Find where the given text appears and provide that cell's center as [X, Y] coordinate. 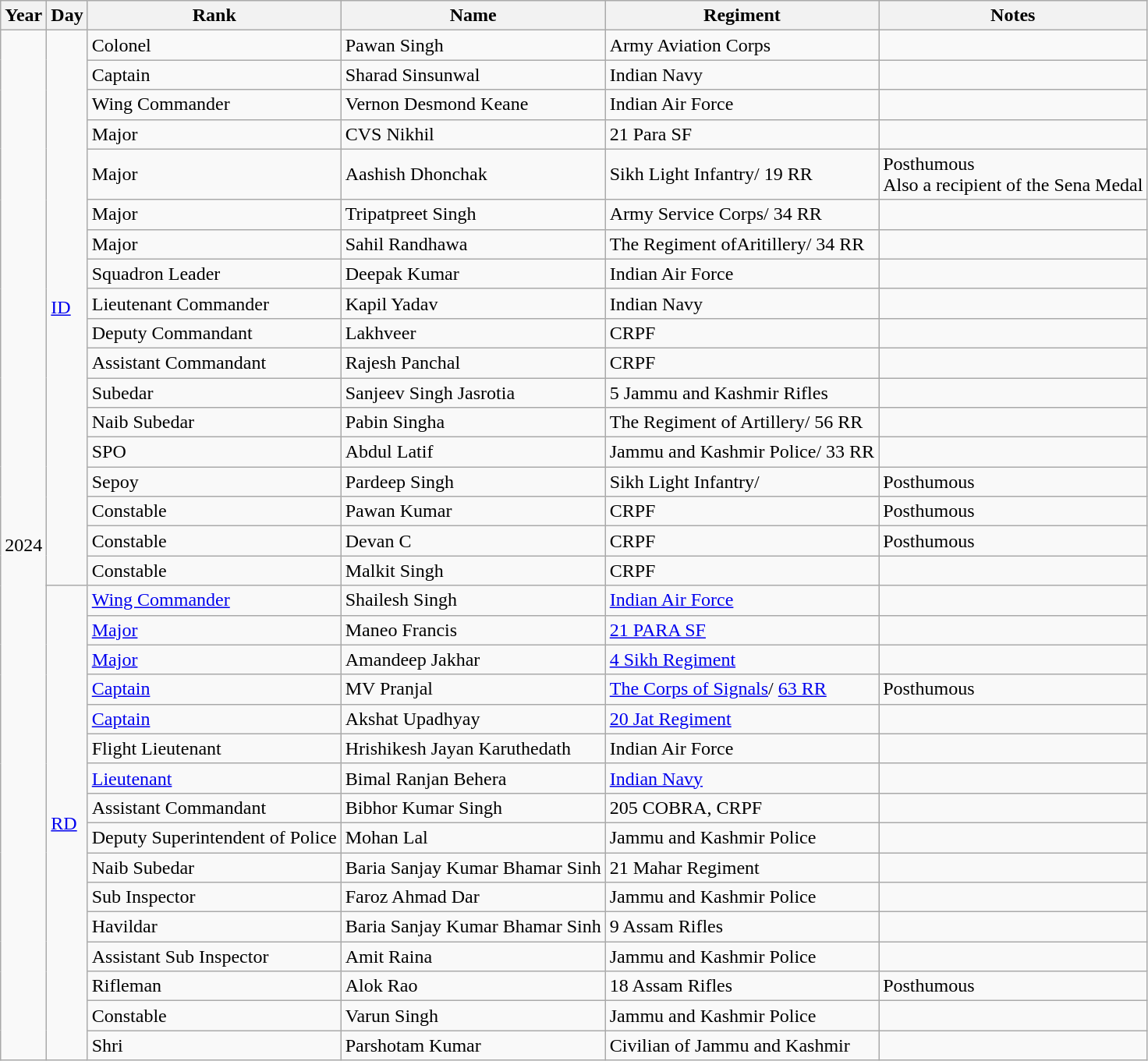
The Corps of Signals/ 63 RR [742, 689]
Kapil Yadav [473, 303]
Devan C [473, 541]
Sikh Light Infantry/ [742, 482]
Pabin Singha [473, 423]
Year [23, 16]
Rajesh Panchal [473, 363]
Day [67, 16]
205 COBRA, CRPF [742, 808]
Sikh Light Infantry/ 19 RR [742, 175]
Amandeep Jakhar [473, 660]
Hrishikesh Jayan Karuthedath [473, 748]
Deputy Superintendent of Police [214, 837]
4 Sikh Regiment [742, 660]
Parshotam Kumar [473, 1045]
CVS Nikhil [473, 134]
Name [473, 16]
Rifleman [214, 986]
Akshat Upadhyay [473, 719]
Army Aviation Corps [742, 45]
Mohan Lal [473, 837]
Deputy Commandant [214, 333]
Pawan Kumar [473, 511]
Lieutenant Commander [214, 303]
Vernon Desmond Keane [473, 104]
Flight Lieutenant [214, 748]
5 Jammu and Kashmir Rifles [742, 392]
Varun Singh [473, 1016]
PosthumousAlso a recipient of the Sena Medal [1013, 175]
MV Pranjal [473, 689]
Abdul Latif [473, 452]
Maneo Francis [473, 630]
Assistant Sub Inspector [214, 957]
Notes [1013, 16]
2024 [23, 546]
18 Assam Rifles [742, 986]
Bimal Ranjan Behera [473, 778]
Faroz Ahmad Dar [473, 897]
The Regiment ofAritillery/ 34 RR [742, 244]
21 PARA SF [742, 630]
SPO [214, 452]
Aashish Dhonchak [473, 175]
Tripatpreet Singh [473, 214]
Sharad Sinsunwal [473, 75]
Sub Inspector [214, 897]
Subedar [214, 392]
Jammu and Kashmir Police/ 33 RR [742, 452]
Squadron Leader [214, 274]
Shailesh Singh [473, 600]
ID [67, 308]
Rank [214, 16]
Lieutenant [214, 778]
The Regiment of Artillery/ 56 RR [742, 423]
9 Assam Rifles [742, 927]
RD [67, 823]
Deepak Kumar [473, 274]
Army Service Corps/ 34 RR [742, 214]
Sepoy [214, 482]
Alok Rao [473, 986]
Lakhveer [473, 333]
Colonel [214, 45]
21 Para SF [742, 134]
Malkit Singh [473, 571]
Bibhor Kumar Singh [473, 808]
Regiment [742, 16]
21 Mahar Regiment [742, 868]
Sanjeev Singh Jasrotia [473, 392]
Civilian of Jammu and Kashmir [742, 1045]
Sahil Randhawa [473, 244]
Shri [214, 1045]
Pawan Singh [473, 45]
Pardeep Singh [473, 482]
20 Jat Regiment [742, 719]
Havildar [214, 927]
Amit Raina [473, 957]
